Identify which cell holds the provided text, then report its [x, y] central coordinate. 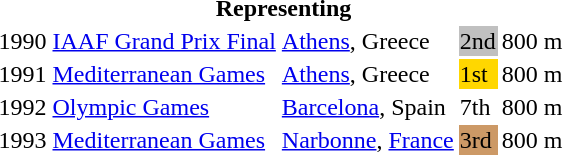
1st [478, 74]
3rd [478, 140]
Narbonne, France [368, 140]
IAAF Grand Prix Final [164, 41]
7th [478, 107]
Barcelona, Spain [368, 107]
2nd [478, 41]
Olympic Games [164, 107]
